Identify which cell holds the provided text, then report its [x, y] central coordinate. 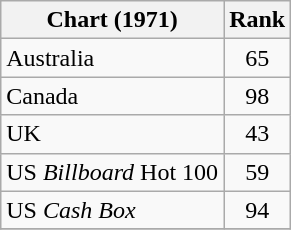
Australia [112, 58]
UK [112, 134]
94 [258, 210]
59 [258, 172]
43 [258, 134]
Chart (1971) [112, 20]
65 [258, 58]
98 [258, 96]
US Cash Box [112, 210]
Canada [112, 96]
US Billboard Hot 100 [112, 172]
Rank [258, 20]
